Determine the [X, Y] coordinate at the center of the cell enclosing the given text.  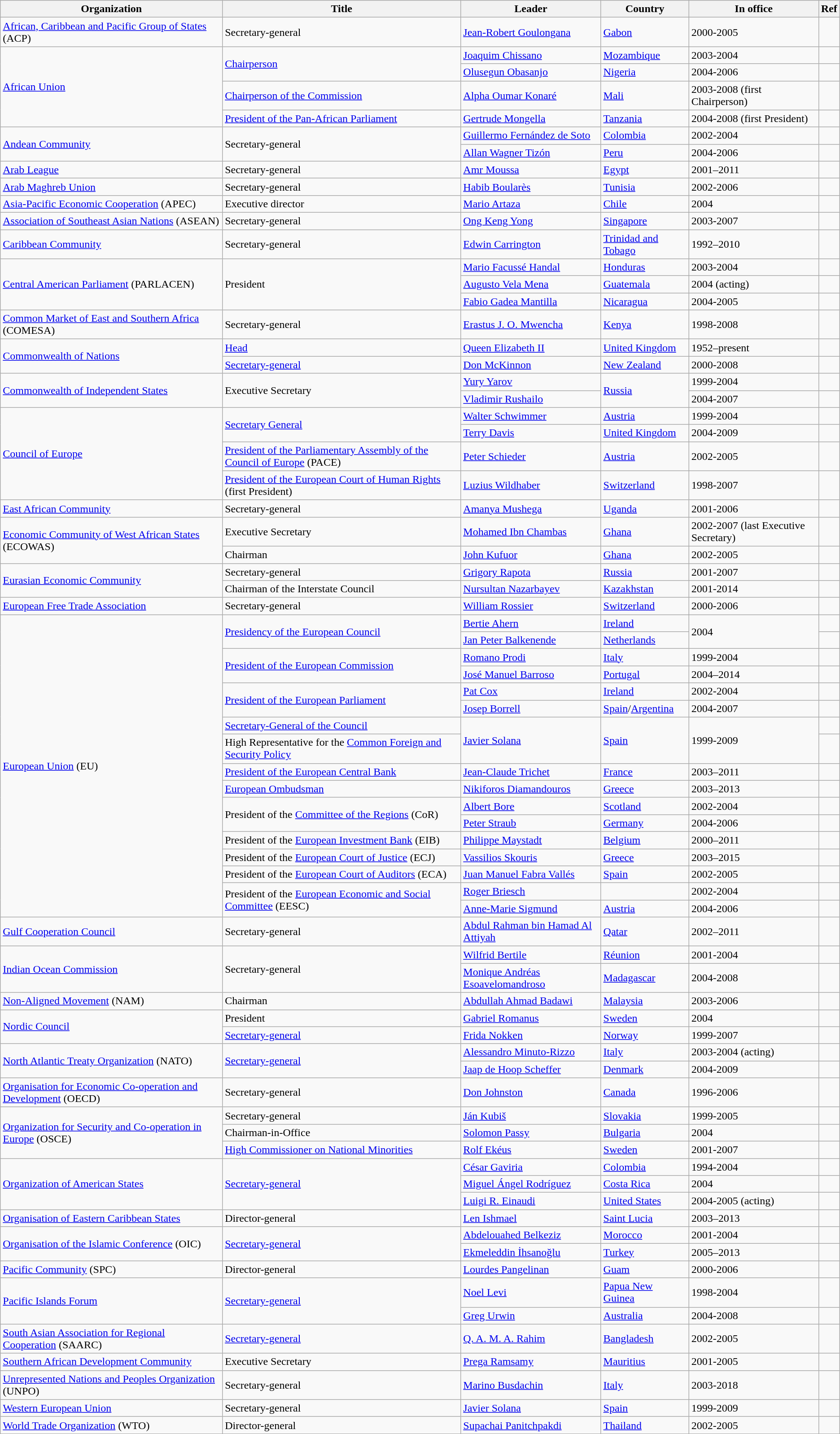
Luigi R. Einaudi [531, 1201]
Roger Briesch [531, 892]
President of the Committee of the Regions (CoR) [342, 814]
Turkey [645, 1252]
Nordic Council [111, 1027]
1999-2007 [754, 1035]
Réunion [645, 955]
Nursultan Nazarbayev [531, 589]
Supachai Panitchpakdi [531, 1425]
Common Market of East and Southern Africa (COMESA) [111, 325]
Commonwealth of Nations [111, 356]
Vassilios Skouris [531, 857]
Gabriel Romanus [531, 1018]
South Asian Association for Regional Cooperation (SAARC) [111, 1339]
Romano Prodi [531, 657]
Asia-Pacific Economic Cooperation (APEC) [111, 204]
Abdelouahed Belkeziz [531, 1235]
Juan Manuel Fabra Vallés [531, 874]
Economic Community of West African States (ECOWAS) [111, 540]
Prega Ramsamy [531, 1362]
Nikiforos Diamandouros [531, 789]
Council of Europe [111, 454]
Luzius Wildhaber [531, 485]
Greg Urwin [531, 1316]
Tunisia [645, 187]
Chairperson of the Commission [342, 95]
Kenya [645, 325]
2003-2006 [754, 1001]
Don McKinnon [531, 365]
Kazakhstan [645, 589]
Country [645, 9]
Morocco [645, 1235]
High Representative for the Common Foreign and Security Policy [342, 748]
Unrepresented Nations and Peoples Organization (UNPO) [111, 1385]
Alpha Oumar Konaré [531, 95]
Andean Community [111, 144]
Germany [645, 823]
African Union [111, 87]
Papua New Guinea [645, 1292]
2001-2006 [754, 508]
Secretary-General of the Council [342, 726]
Secretary General [342, 424]
Guillermo Fernández de Soto [531, 136]
Honduras [645, 267]
Mario Facussé Handal [531, 267]
William Rossier [531, 606]
2003-2004 (acting) [754, 1052]
Organisation for Economic Co-operation and Development (OECD) [111, 1092]
2005–2013 [754, 1252]
2003-2008 (first Chairperson) [754, 95]
Southern African Development Community [111, 1362]
Q. A. M. A. Rahim [531, 1339]
Head [342, 348]
President of the European Court of Auditors (ECA) [342, 874]
President of the Pan-African Parliament [342, 118]
Guam [645, 1269]
Ekmeleddin İhsanoğlu [531, 1252]
Abdul Rahman bin Hamad Al Attiyah [531, 931]
Title [342, 9]
Chairperson [342, 64]
United States [645, 1201]
2003-2007 [754, 221]
Len Ishmael [531, 1218]
Executive director [342, 204]
Pacific Islands Forum [111, 1301]
Commonwealth of Independent States [111, 390]
Mohamed Ibn Chambas [531, 531]
2003–2015 [754, 857]
President of the European Investment Bank (EIB) [342, 840]
Saint Lucia [645, 1218]
Grigory Rapota [531, 572]
Albert Bore [531, 806]
President of the European Court of Human Rights (first President) [342, 485]
President of the European Economic and Social Committee (EESC) [342, 900]
Josep Borrell [531, 708]
1998-2007 [754, 485]
Nicaragua [645, 302]
Marino Busdachin [531, 1385]
Gabon [645, 32]
European Free Trade Association [111, 606]
Madagascar [645, 978]
Miguel Ángel Rodríguez [531, 1184]
2002-2006 [754, 187]
2000–2011 [754, 840]
North Atlantic Treaty Organization (NATO) [111, 1061]
Leader [531, 9]
Chile [645, 204]
2004-2005 [754, 302]
Egypt [645, 170]
Don Johnston [531, 1092]
France [645, 772]
Jean-Claude Trichet [531, 772]
Organization of American States [111, 1184]
1994-2004 [754, 1167]
Central American Parliament (PARLACEN) [111, 284]
Terry Davis [531, 433]
Edwin Carrington [531, 244]
César Gaviria [531, 1167]
Qatar [645, 931]
Gulf Cooperation Council [111, 931]
Ref [829, 9]
Nigeria [645, 72]
Canada [645, 1092]
Solomon Passy [531, 1132]
Thailand [645, 1425]
2004-2008 (first President) [754, 118]
2003-2018 [754, 1385]
New Zealand [645, 365]
In office [754, 9]
John Kufuor [531, 555]
African, Caribbean and Pacific Group of States (ACP) [111, 32]
José Manuel Barroso [531, 674]
Olusegun Obasanjo [531, 72]
Western European Union [111, 1408]
Pat Cox [531, 691]
Malaysia [645, 1001]
2001–2011 [754, 170]
Bertie Ahern [531, 623]
Bulgaria [645, 1132]
Lourdes Pangelinan [531, 1269]
Spain/Argentina [645, 708]
2004–2014 [754, 674]
1999-2005 [754, 1115]
Jan Peter Balkenende [531, 640]
President of the European Commission [342, 666]
1998-2004 [754, 1292]
Joaquim Chissano [531, 55]
1992–2010 [754, 244]
Peter Straub [531, 823]
Trinidad and Tobago [645, 244]
Bangladesh [645, 1339]
Norway [645, 1035]
Scotland [645, 806]
Jaap de Hoop Scheffer [531, 1069]
Pacific Community (SPC) [111, 1269]
2004-2005 (acting) [754, 1201]
Singapore [645, 221]
Amr Moussa [531, 170]
Netherlands [645, 640]
2000-2008 [754, 365]
Organization [111, 9]
2001-2014 [754, 589]
President of the Parliamentary Assembly of the Council of Europe (PACE) [342, 456]
Organisation of Eastern Caribbean States [111, 1218]
2002–2011 [754, 931]
Association of Southeast Asian Nations (ASEAN) [111, 221]
1996-2006 [754, 1092]
Costa Rica [645, 1184]
Slovakia [645, 1115]
Ján Kubiš [531, 1115]
High Commissioner on National Minorities [342, 1150]
2002-2007 (last Executive Secretary) [754, 531]
Australia [645, 1316]
2000-2005 [754, 32]
Caribbean Community [111, 244]
2001-2005 [754, 1362]
Guatemala [645, 284]
Yury Yarov [531, 382]
Tanzania [645, 118]
Non-Aligned Movement (NAM) [111, 1001]
Noel Levi [531, 1292]
President of the European Central Bank [342, 772]
Peter Schieder [531, 456]
Eurasian Economic Community [111, 581]
Indian Ocean Commission [111, 969]
2003–2011 [754, 772]
Organization for Security and Co-operation in Europe (OSCE) [111, 1132]
Rolf Ekéus [531, 1150]
Uganda [645, 508]
Portugal [645, 674]
Augusto Vela Mena [531, 284]
President of the European Court of Justice (ECJ) [342, 857]
Peru [645, 153]
Frida Nokken [531, 1035]
Denmark [645, 1069]
Mario Artaza [531, 204]
Mali [645, 95]
2004 (acting) [754, 284]
Arab Maghreb Union [111, 187]
Jean-Robert Goulongana [531, 32]
European Ombudsman [342, 789]
Mauritius [645, 1362]
Vladimir Rushailo [531, 399]
Presidency of the European Council [342, 632]
1952–present [754, 348]
East African Community [111, 508]
Ong Keng Yong [531, 221]
Anne-Marie Sigmund [531, 909]
Organisation of the Islamic Conference (OIC) [111, 1244]
Queen Elizabeth II [531, 348]
Fabio Gadea Mantilla [531, 302]
Abdullah Ahmad Badawi [531, 1001]
Alessandro Minuto-Rizzo [531, 1052]
President of the European Parliament [342, 700]
Habib Boularès [531, 187]
World Trade Organization (WTO) [111, 1425]
Chairman of the Interstate Council [342, 589]
Philippe Maystadt [531, 840]
Belgium [645, 840]
Allan Wagner Tizón [531, 153]
1998-2008 [754, 325]
Erastus J. O. Mwencha [531, 325]
Arab League [111, 170]
Monique Andréas Esoavelomandroso [531, 978]
Amanya Mushega [531, 508]
Chairman-in-Office [342, 1132]
Gertrude Mongella [531, 118]
European Union (EU) [111, 766]
Walter Schwimmer [531, 416]
Wilfrid Bertile [531, 955]
Mozambique [645, 55]
